For the text-containing cell, return its midpoint in [X, Y] coordinate format. 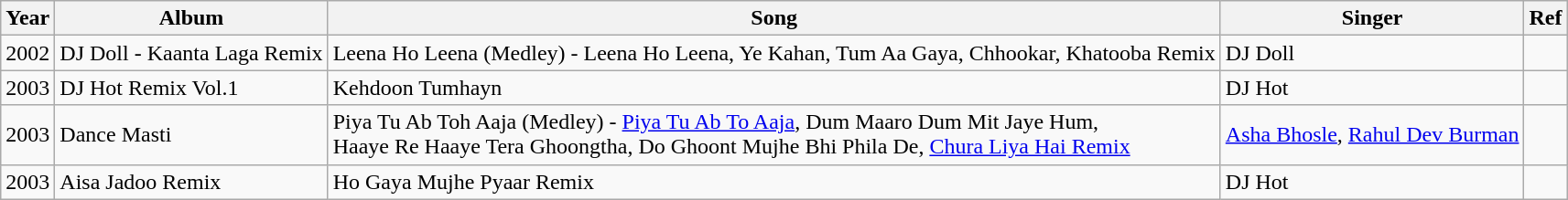
DJ Doll [1372, 53]
Album [191, 18]
Dance Masti [191, 135]
2002 [27, 53]
Ho Gaya Mujhe Pyaar Remix [774, 182]
Singer [1372, 18]
Song [774, 18]
Aisa Jadoo Remix [191, 182]
Year [27, 18]
Ref [1545, 18]
Asha Bhosle, Rahul Dev Burman [1372, 135]
Leena Ho Leena (Medley) - Leena Ho Leena, Ye Kahan, Tum Aa Gaya, Chhookar, Khatooba Remix [774, 53]
Kehdoon Tumhayn [774, 88]
DJ Hot Remix Vol.1 [191, 88]
DJ Doll - Kaanta Laga Remix [191, 53]
